Return the [X, Y] coordinate for the center point of the cell that contains the specified text.  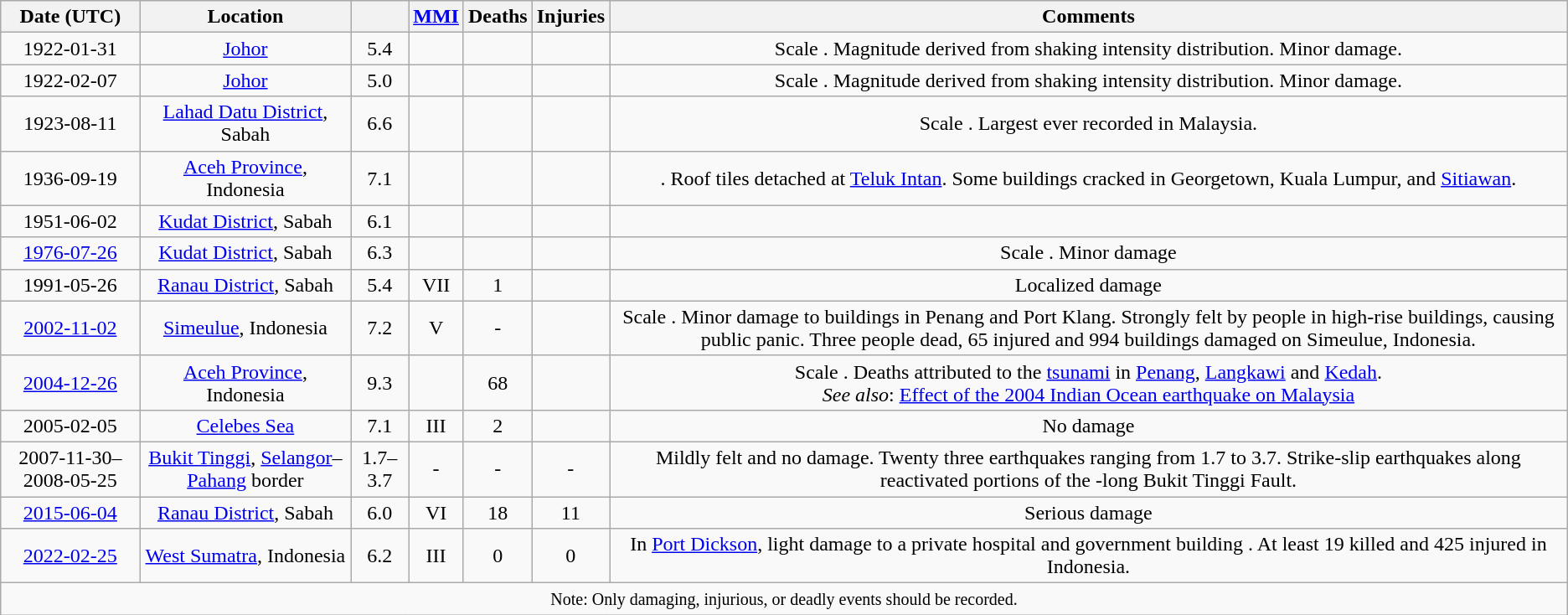
2007-11-30–2008-05-25 [70, 469]
2005-02-05 [70, 426]
1936-09-19 [70, 178]
1 [498, 285]
68 [498, 382]
2015-06-04 [70, 512]
No damage [1089, 426]
Scale . Minor damage [1089, 253]
1922-02-07 [70, 80]
2022-02-25 [70, 556]
VI [436, 512]
Scale . Deaths attributed to the tsunami in Penang, Langkawi and Kedah.See also: Effect of the 2004 Indian Ocean earthquake on Malaysia [1089, 382]
Location [245, 17]
Serious damage [1089, 512]
V [436, 328]
1922-01-31 [70, 49]
6.3 [380, 253]
Localized damage [1089, 285]
Injuries [570, 17]
1923-08-11 [70, 124]
6.0 [380, 512]
2 [498, 426]
1951-06-02 [70, 221]
11 [570, 512]
7.2 [380, 328]
1991-05-26 [70, 285]
Scale . Largest ever recorded in Malaysia. [1089, 124]
Note: Only damaging, injurious, or deadly events should be recorded. [784, 599]
Date (UTC) [70, 17]
2004-12-26 [70, 382]
West Sumatra, Indonesia [245, 556]
MMI [436, 17]
Bukit Tinggi, Selangor–Pahang border [245, 469]
. Roof tiles detached at Teluk Intan. Some buildings cracked in Georgetown, Kuala Lumpur, and Sitiawan. [1089, 178]
6.1 [380, 221]
6.6 [380, 124]
2002-11-02 [70, 328]
Celebes Sea [245, 426]
Comments [1089, 17]
5.0 [380, 80]
VII [436, 285]
18 [498, 512]
In Port Dickson, light damage to a private hospital and government building . At least 19 killed and 425 injured in Indonesia. [1089, 556]
Lahad Datu District, Sabah [245, 124]
6.2 [380, 556]
1.7–3.7 [380, 469]
Deaths [498, 17]
1976-07-26 [70, 253]
9.3 [380, 382]
Simeulue, Indonesia [245, 328]
